Locate the cell with the specified text and output its (X, Y) center coordinate. 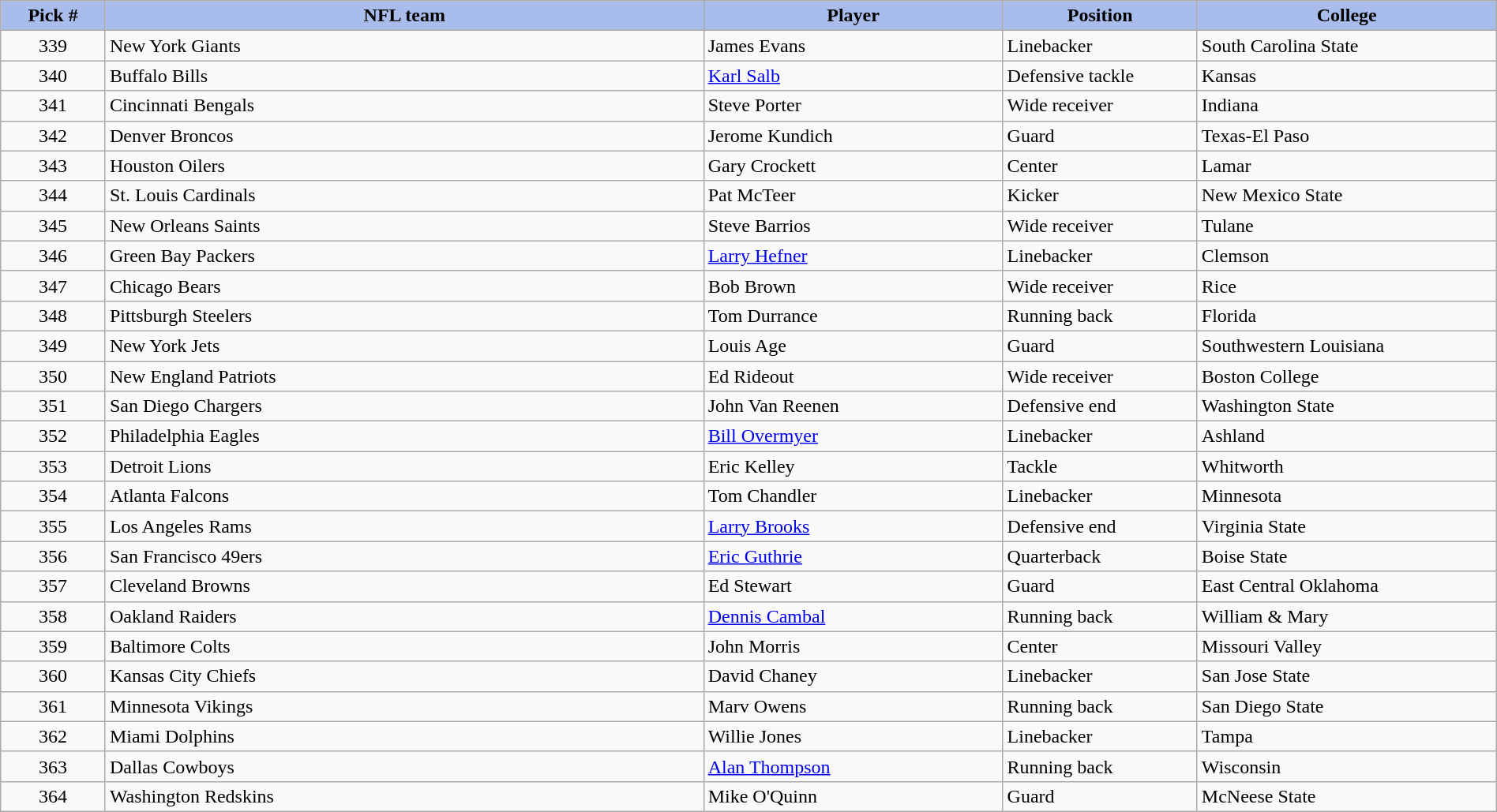
Gary Crockett (853, 166)
346 (54, 256)
Houston Oilers (404, 166)
355 (54, 526)
Eric Guthrie (853, 556)
Indiana (1347, 106)
College (1347, 16)
Steve Barrios (853, 226)
New York Jets (404, 346)
St. Louis Cardinals (404, 196)
James Evans (853, 46)
Ed Rideout (853, 376)
362 (54, 736)
Whitworth (1347, 466)
Bill Overmyer (853, 436)
Buffalo Bills (404, 76)
New York Giants (404, 46)
Cincinnati Bengals (404, 106)
353 (54, 466)
San Francisco 49ers (404, 556)
364 (54, 796)
344 (54, 196)
357 (54, 586)
NFL team (404, 16)
Larry Brooks (853, 526)
Kansas City Chiefs (404, 676)
Larry Hefner (853, 256)
347 (54, 286)
Marv Owens (853, 706)
Kansas (1347, 76)
Detroit Lions (404, 466)
Bob Brown (853, 286)
McNeese State (1347, 796)
David Chaney (853, 676)
Tackle (1100, 466)
363 (54, 766)
New Mexico State (1347, 196)
Tom Chandler (853, 496)
349 (54, 346)
Kicker (1100, 196)
Los Angeles Rams (404, 526)
Green Bay Packers (404, 256)
354 (54, 496)
South Carolina State (1347, 46)
Quarterback (1100, 556)
Tulane (1347, 226)
Philadelphia Eagles (404, 436)
San Diego Chargers (404, 406)
341 (54, 106)
Tampa (1347, 736)
Mike O'Quinn (853, 796)
Washington State (1347, 406)
East Central Oklahoma (1347, 586)
Rice (1347, 286)
Alan Thompson (853, 766)
Minnesota Vikings (404, 706)
Atlanta Falcons (404, 496)
Dennis Cambal (853, 616)
340 (54, 76)
Virginia State (1347, 526)
Tom Durrance (853, 316)
John Van Reenen (853, 406)
360 (54, 676)
Baltimore Colts (404, 646)
Missouri Valley (1347, 646)
Dallas Cowboys (404, 766)
Southwestern Louisiana (1347, 346)
Willie Jones (853, 736)
359 (54, 646)
Karl Salb (853, 76)
Clemson (1347, 256)
Oakland Raiders (404, 616)
Minnesota (1347, 496)
361 (54, 706)
356 (54, 556)
Cleveland Browns (404, 586)
Louis Age (853, 346)
351 (54, 406)
358 (54, 616)
342 (54, 136)
Florida (1347, 316)
Miami Dolphins (404, 736)
New England Patriots (404, 376)
John Morris (853, 646)
Eric Kelley (853, 466)
San Jose State (1347, 676)
San Diego State (1347, 706)
Steve Porter (853, 106)
Pat McTeer (853, 196)
Pick # (54, 16)
352 (54, 436)
Jerome Kundich (853, 136)
New Orleans Saints (404, 226)
Boston College (1347, 376)
339 (54, 46)
343 (54, 166)
Boise State (1347, 556)
345 (54, 226)
Player (853, 16)
Lamar (1347, 166)
Wisconsin (1347, 766)
Pittsburgh Steelers (404, 316)
350 (54, 376)
Ashland (1347, 436)
Chicago Bears (404, 286)
Denver Broncos (404, 136)
Ed Stewart (853, 586)
Washington Redskins (404, 796)
William & Mary (1347, 616)
348 (54, 316)
Position (1100, 16)
Texas-El Paso (1347, 136)
Defensive tackle (1100, 76)
